Capture the cell that displays the provided text and extract its [x, y] central coordinate. 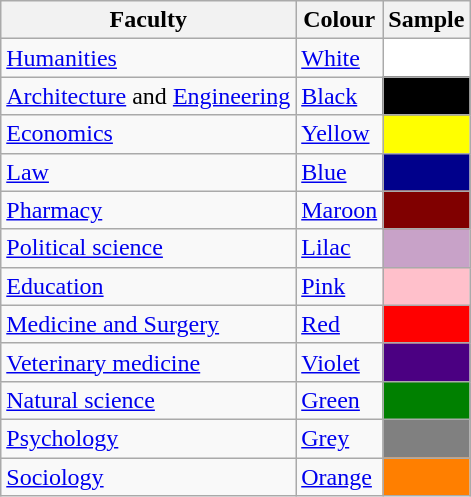
Veterinary medicine [148, 362]
Green [340, 400]
Maroon [340, 210]
Yellow [340, 134]
Lilac [340, 248]
Psychology [148, 438]
White [340, 58]
Sample [426, 20]
Grey [340, 438]
Pharmacy [148, 210]
Red [340, 324]
Natural science [148, 400]
Blue [340, 172]
Political science [148, 248]
Orange [340, 477]
Violet [340, 362]
Colour [340, 20]
Education [148, 286]
Black [340, 96]
Economics [148, 134]
Humanities [148, 58]
Faculty [148, 20]
Sociology [148, 477]
Pink [340, 286]
Architecture and Engineering [148, 96]
Medicine and Surgery [148, 324]
Law [148, 172]
